Search for the cell housing the specified text and yield its (X, Y) center coordinate. 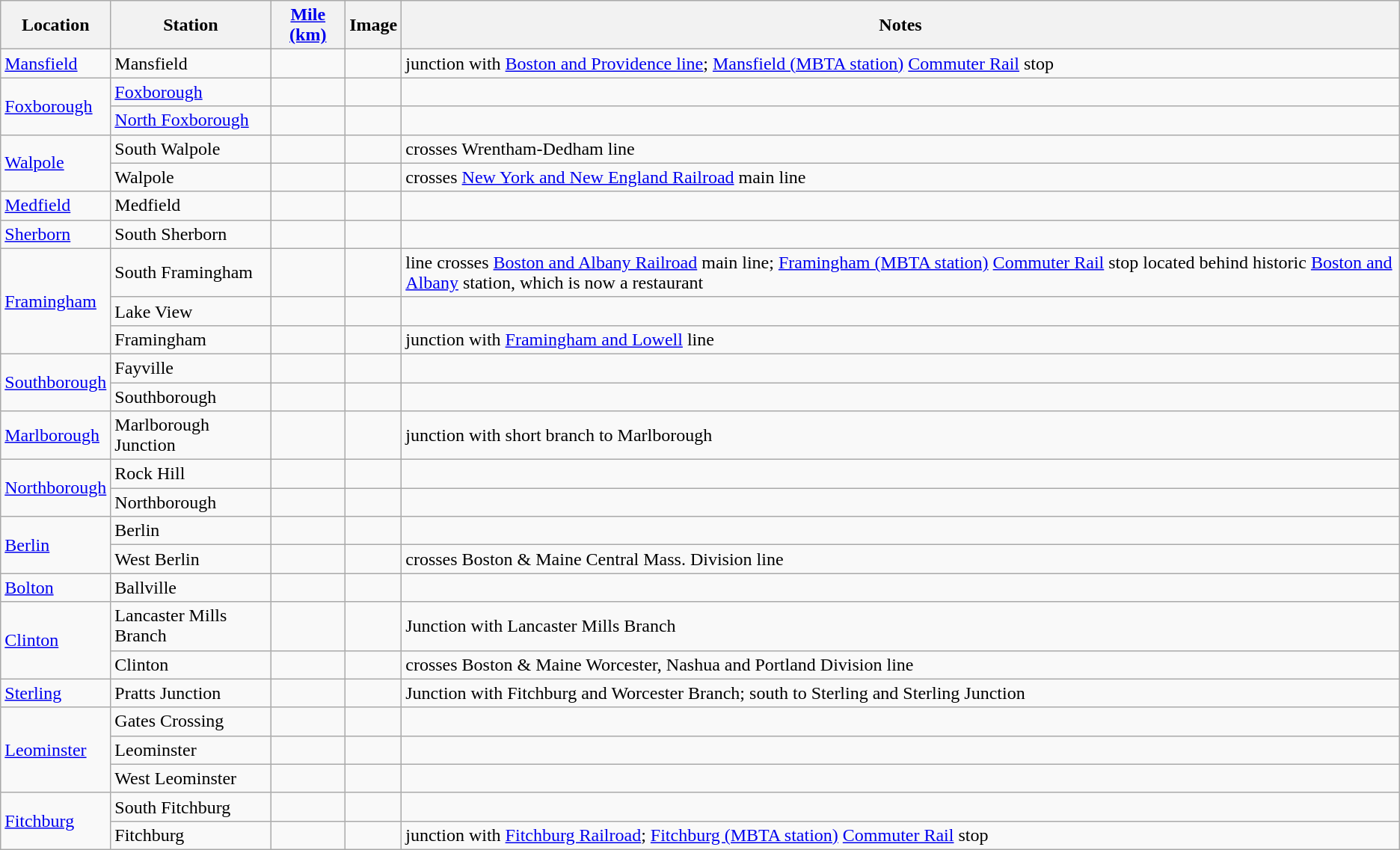
West Berlin (191, 559)
crosses Wrentham-Dedham line (900, 149)
Sterling (55, 693)
Location (55, 25)
Mile (km) (308, 25)
South Sherborn (191, 234)
Pratts Junction (191, 693)
Ballville (191, 588)
Lancaster Mills Branch (191, 626)
South Fitchburg (191, 807)
West Leominster (191, 778)
South Walpole (191, 149)
Sherborn (55, 234)
Bolton (55, 588)
junction with short branch to Marlborough (900, 435)
Rock Hill (191, 474)
Gates Crossing (191, 721)
Image (374, 25)
junction with Framingham and Lowell line (900, 339)
Junction with Lancaster Mills Branch (900, 626)
Notes (900, 25)
crosses Boston & Maine Worcester, Nashua and Portland Division line (900, 665)
Station (191, 25)
Junction with Fitchburg and Worcester Branch; south to Sterling and Sterling Junction (900, 693)
junction with Boston and Providence line; Mansfield (MBTA station) Commuter Rail stop (900, 64)
crosses Boston & Maine Central Mass. Division line (900, 559)
Lake View (191, 311)
North Foxborough (191, 120)
junction with Fitchburg Railroad; Fitchburg (MBTA station) Commuter Rail stop (900, 835)
Fayville (191, 368)
South Framingham (191, 272)
crosses New York and New England Railroad main line (900, 177)
Marlborough Junction (191, 435)
Marlborough (55, 435)
